Detect which cell encompasses the target text, then output its [x, y] center coordinate. 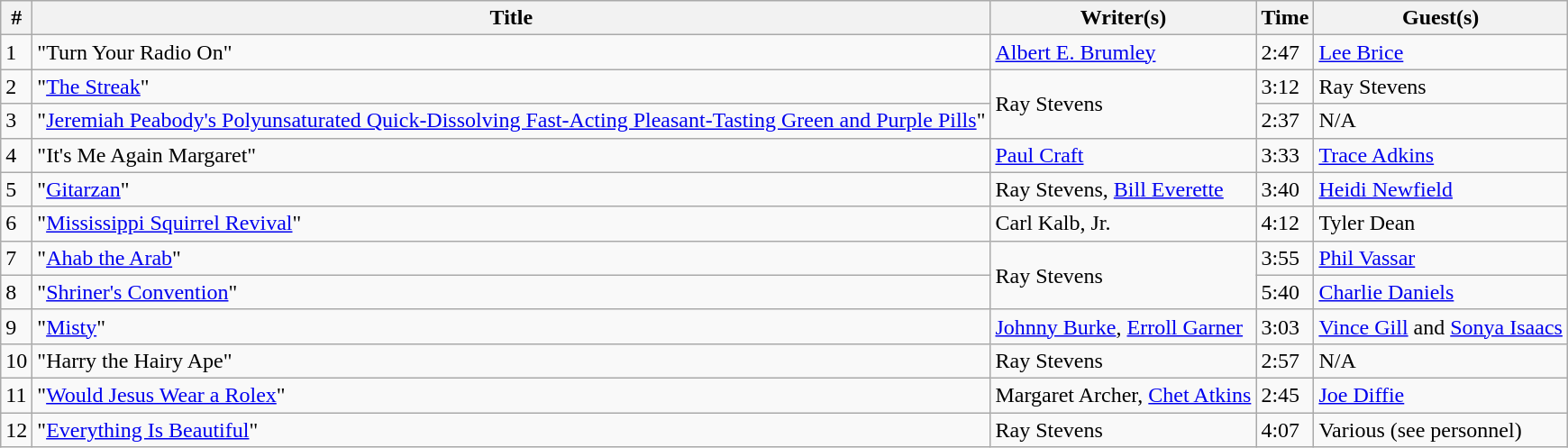
Phil Vassar [1441, 258]
Writer(s) [1123, 18]
Vince Gill and Sonya Isaacs [1441, 326]
4:12 [1285, 224]
2:37 [1285, 121]
1 [16, 52]
3:40 [1285, 189]
Guest(s) [1441, 18]
5:40 [1285, 292]
2:45 [1285, 395]
Carl Kalb, Jr. [1123, 224]
Various (see personnel) [1441, 430]
3 [16, 121]
Heidi Newfield [1441, 189]
Paul Craft [1123, 155]
3:12 [1285, 87]
"Would Jesus Wear a Rolex" [512, 395]
Lee Brice [1441, 52]
6 [16, 224]
Albert E. Brumley [1123, 52]
"Shriner's Convention" [512, 292]
4:07 [1285, 430]
5 [16, 189]
2:57 [1285, 361]
"Everything Is Beautiful" [512, 430]
# [16, 18]
3:33 [1285, 155]
"Misty" [512, 326]
7 [16, 258]
11 [16, 395]
"The Streak" [512, 87]
"Gitarzan" [512, 189]
4 [16, 155]
8 [16, 292]
2:47 [1285, 52]
Margaret Archer, Chet Atkins [1123, 395]
Tyler Dean [1441, 224]
"Harry the Hairy Ape" [512, 361]
"Mississippi Squirrel Revival" [512, 224]
2 [16, 87]
"Ahab the Arab" [512, 258]
Ray Stevens, Bill Everette [1123, 189]
10 [16, 361]
3:55 [1285, 258]
Trace Adkins [1441, 155]
Joe Diffie [1441, 395]
Johnny Burke, Erroll Garner [1123, 326]
"Turn Your Radio On" [512, 52]
Charlie Daniels [1441, 292]
Time [1285, 18]
12 [16, 430]
Title [512, 18]
"It's Me Again Margaret" [512, 155]
"Jeremiah Peabody's Polyunsaturated Quick-Dissolving Fast-Acting Pleasant-Tasting Green and Purple Pills" [512, 121]
9 [16, 326]
3:03 [1285, 326]
